Detect which cell encompasses the target text, then output its (X, Y) center coordinate. 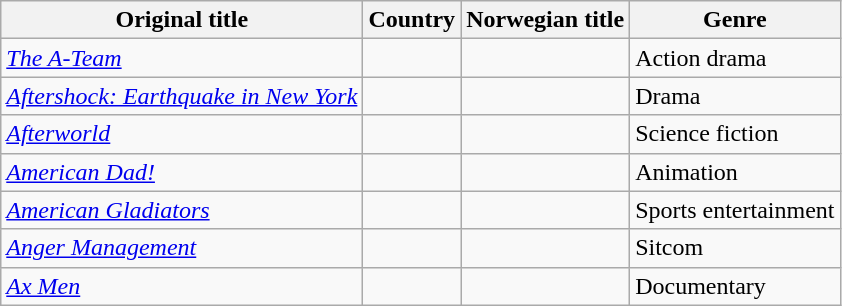
Afterworld (182, 134)
Drama (735, 96)
Action drama (735, 58)
Original title (182, 20)
Norwegian title (546, 20)
Ax Men (182, 286)
Country (412, 20)
American Dad! (182, 172)
Sitcom (735, 248)
Sports entertainment (735, 210)
The A-Team (182, 58)
Anger Management (182, 248)
Animation (735, 172)
Aftershock: Earthquake in New York (182, 96)
Science fiction (735, 134)
Genre (735, 20)
American Gladiators (182, 210)
Documentary (735, 286)
